Locate the cell with the specified text and output its (x, y) center coordinate. 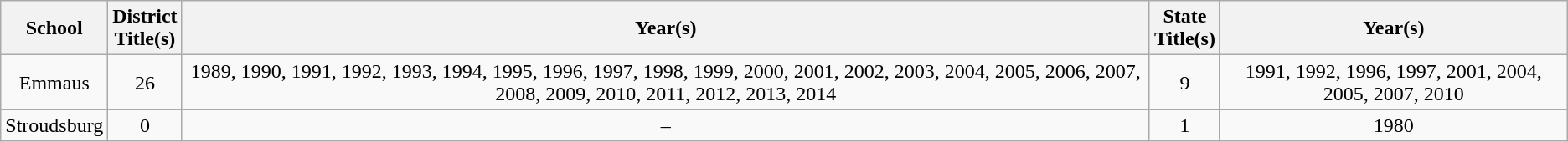
9 (1184, 82)
Stroudsburg (54, 125)
1 (1184, 125)
StateTitle(s) (1184, 28)
School (54, 28)
26 (145, 82)
0 (145, 125)
Emmaus (54, 82)
– (665, 125)
1991, 1992, 1996, 1997, 2001, 2004, 2005, 2007, 2010 (1394, 82)
DistrictTitle(s) (145, 28)
1980 (1394, 125)
